Return [x, y] of the center of cell containing provided text 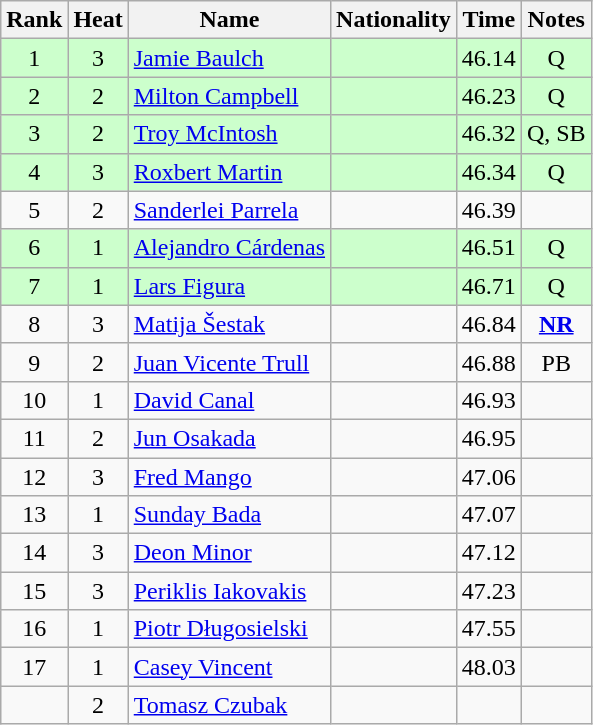
Alejandro Cárdenas [229, 248]
10 [34, 400]
17 [34, 667]
Nationality [394, 20]
Sanderlei Parrela [229, 210]
9 [34, 362]
16 [34, 629]
47.06 [488, 477]
Heat [98, 20]
46.84 [488, 324]
47.23 [488, 591]
46.88 [488, 362]
Sunday Bada [229, 515]
47.55 [488, 629]
Piotr Długosielski [229, 629]
46.39 [488, 210]
Troy McIntosh [229, 134]
Milton Campbell [229, 96]
Q, SB [556, 134]
NR [556, 324]
Jun Osakada [229, 438]
13 [34, 515]
46.93 [488, 400]
Roxbert Martin [229, 172]
14 [34, 553]
Casey Vincent [229, 667]
Lars Figura [229, 286]
48.03 [488, 667]
Notes [556, 20]
David Canal [229, 400]
47.12 [488, 553]
15 [34, 591]
7 [34, 286]
Fred Mango [229, 477]
4 [34, 172]
46.32 [488, 134]
5 [34, 210]
12 [34, 477]
PB [556, 362]
8 [34, 324]
6 [34, 248]
46.71 [488, 286]
46.51 [488, 248]
46.95 [488, 438]
46.14 [488, 58]
Matija Šestak [229, 324]
Deon Minor [229, 553]
Rank [34, 20]
Name [229, 20]
Juan Vicente Trull [229, 362]
46.34 [488, 172]
Jamie Baulch [229, 58]
47.07 [488, 515]
46.23 [488, 96]
11 [34, 438]
Time [488, 20]
Periklis Iakovakis [229, 591]
Tomasz Czubak [229, 705]
